For the text-containing cell, return its midpoint in [X, Y] coordinate format. 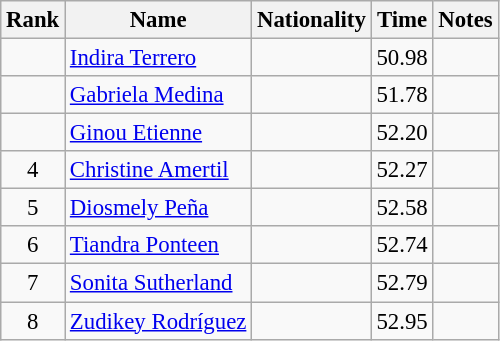
Tiandra Ponteen [158, 245]
8 [33, 321]
Nationality [312, 20]
Rank [33, 20]
Gabriela Medina [158, 95]
Zudikey Rodríguez [158, 321]
Name [158, 20]
50.98 [402, 58]
52.74 [402, 245]
Indira Terrero [158, 58]
52.95 [402, 321]
52.58 [402, 208]
Diosmely Peña [158, 208]
6 [33, 245]
5 [33, 208]
Christine Amertil [158, 170]
7 [33, 283]
Notes [466, 20]
52.79 [402, 283]
4 [33, 170]
51.78 [402, 95]
Sonita Sutherland [158, 283]
52.20 [402, 133]
Time [402, 20]
Ginou Etienne [158, 133]
52.27 [402, 170]
